Output the (x, y) coordinate of the center of the cell containing the given text.  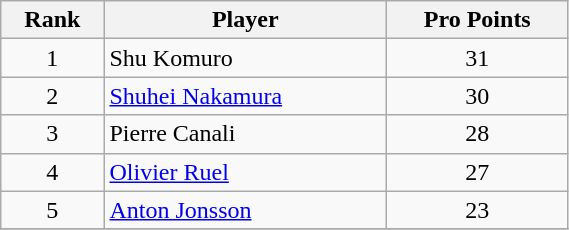
27 (478, 172)
1 (52, 58)
Pro Points (478, 20)
4 (52, 172)
Rank (52, 20)
Player (246, 20)
3 (52, 134)
Olivier Ruel (246, 172)
Anton Jonsson (246, 210)
Shuhei Nakamura (246, 96)
30 (478, 96)
5 (52, 210)
31 (478, 58)
Pierre Canali (246, 134)
2 (52, 96)
28 (478, 134)
23 (478, 210)
Shu Komuro (246, 58)
